Capture the cell that displays the provided text and extract its (x, y) central coordinate. 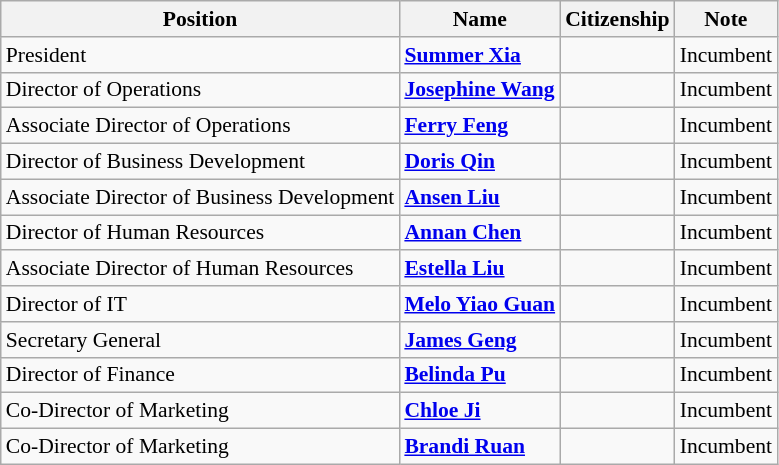
Ansen Liu (480, 197)
Doris Qin (480, 162)
Director of Operations (200, 90)
Chloe Ji (480, 411)
Director of Business Development (200, 162)
Ferry Feng (480, 126)
President (200, 55)
Note (726, 19)
Melo Yiao Guan (480, 304)
Annan Chen (480, 233)
James Geng (480, 340)
Secretary General (200, 340)
Associate Director of Operations (200, 126)
Belinda Pu (480, 375)
Director of Finance (200, 375)
Director of Human Resources (200, 233)
Estella Liu (480, 269)
Position (200, 19)
Associate Director of Business Development (200, 197)
Associate Director of Human Resources (200, 269)
Summer Xia (480, 55)
Director of IT (200, 304)
Josephine Wang (480, 90)
Citizenship (617, 19)
Brandi Ruan (480, 447)
Name (480, 19)
